From the cell containing the given text, extract its center point as (X, Y) coordinate. 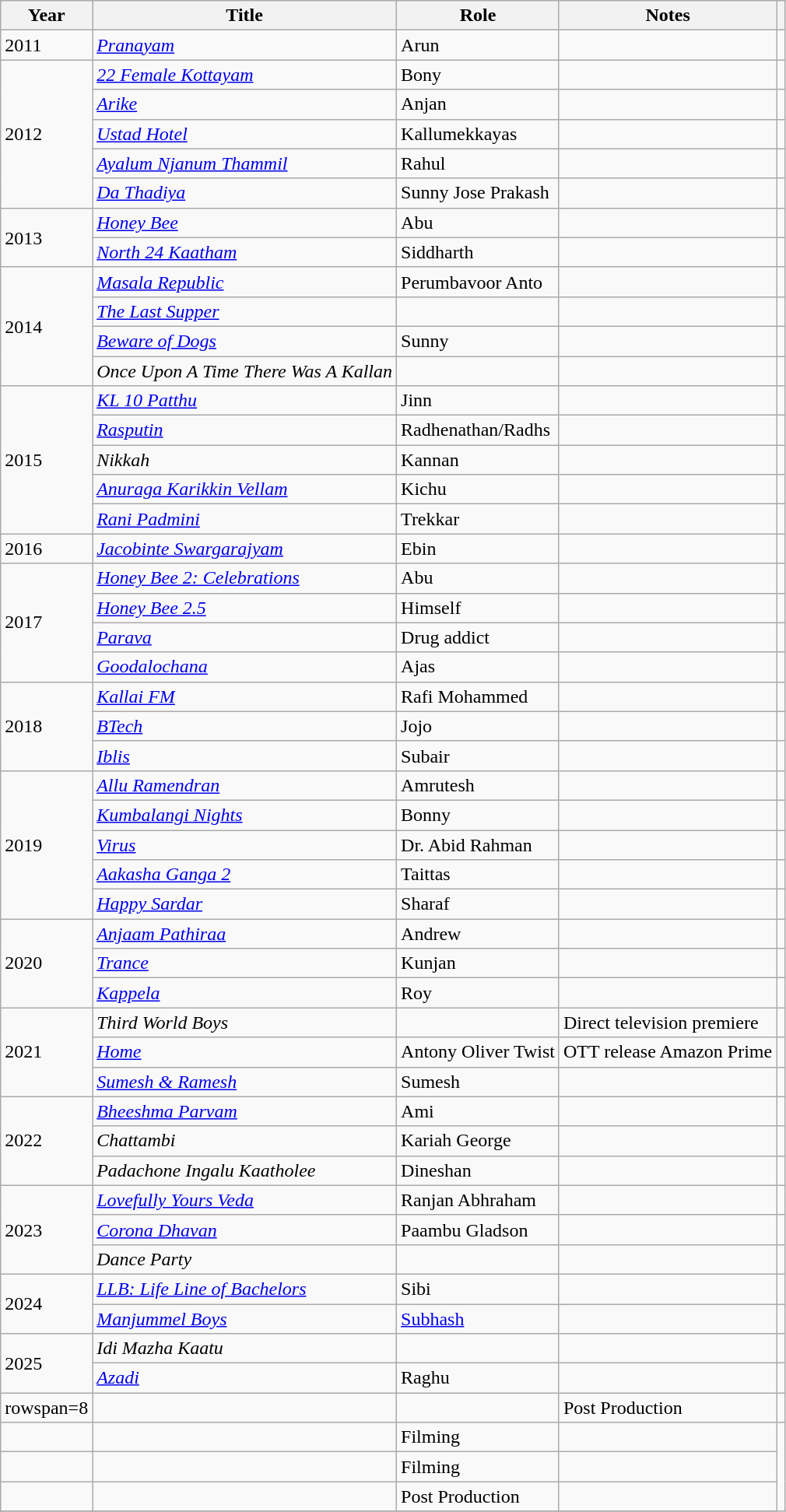
Role (478, 16)
Sunny Jose Prakash (478, 193)
Bony (478, 75)
2012 (47, 134)
Subhash (478, 1319)
The Last Supper (244, 311)
2025 (47, 1363)
Pranayam (244, 45)
Sumesh (478, 1082)
Padachone Ingalu Kaatholee (244, 1170)
Arun (478, 45)
2024 (47, 1303)
Kichu (478, 489)
Dance Party (244, 1259)
Radhenathan/Radhs (478, 430)
Trance (244, 963)
Raghu (478, 1378)
Direct television premiere (668, 1023)
Rahul (478, 163)
Chattambi (244, 1141)
OTT release Amazon Prime (668, 1052)
Kallai FM (244, 696)
Perumbavoor Anto (478, 282)
rowspan=8 (47, 1408)
Allu Ramendran (244, 785)
Sunny (478, 341)
Ustad Hotel (244, 134)
2021 (47, 1052)
Title (244, 16)
Amrutesh (478, 785)
Masala Republic (244, 282)
Anjan (478, 104)
North 24 Kaatham (244, 252)
Jacobinte Swargarajyam (244, 549)
Ami (478, 1111)
Sumesh & Ramesh (244, 1082)
Aakasha Ganga 2 (244, 875)
KL 10 Patthu (244, 401)
Bonny (478, 815)
2023 (47, 1230)
LLB: Life Line of Bachelors (244, 1289)
Kunjan (478, 963)
Antony Oliver Twist (478, 1052)
Dr. Abid Rahman (478, 844)
2011 (47, 45)
Anjaam Pathiraa (244, 934)
Nikkah (244, 460)
Drug addict (478, 637)
22 Female Kottayam (244, 75)
Kumbalangi Nights (244, 815)
2018 (47, 726)
2014 (47, 326)
Azadi (244, 1378)
Siddharth (478, 252)
Virus (244, 844)
Year (47, 16)
BTech (244, 726)
Jojo (478, 726)
Kappela (244, 993)
Ranjan Abhraham (478, 1200)
Notes (668, 16)
Manjummel Boys (244, 1319)
Kariah George (478, 1141)
Ajas (478, 667)
2017 (47, 623)
Lovefully Yours Veda (244, 1200)
Jinn (478, 401)
Honey Bee (244, 223)
Anuraga Karikkin Vellam (244, 489)
Beware of Dogs (244, 341)
Once Upon A Time There Was A Kallan (244, 371)
Rafi Mohammed (478, 696)
Honey Bee 2: Celebrations (244, 578)
Sibi (478, 1289)
Third World Boys (244, 1023)
2016 (47, 549)
Sharaf (478, 904)
Trekkar (478, 519)
Arike (244, 104)
Rasputin (244, 430)
Bheeshma Parvam (244, 1111)
Iblis (244, 756)
Subair (478, 756)
Happy Sardar (244, 904)
2019 (47, 844)
Kannan (478, 460)
Idi Mazha Kaatu (244, 1349)
Home (244, 1052)
Corona Dhavan (244, 1230)
Andrew (478, 934)
2020 (47, 963)
Goodalochana (244, 667)
Dineshan (478, 1170)
Da Thadiya (244, 193)
Parava (244, 637)
Ebin (478, 549)
Roy (478, 993)
Ayalum Njanum Thammil (244, 163)
Himself (478, 608)
Rani Padmini (244, 519)
2013 (47, 237)
Paambu Gladson (478, 1230)
2015 (47, 460)
Taittas (478, 875)
2022 (47, 1141)
Honey Bee 2.5 (244, 608)
Kallumekkayas (478, 134)
